Provide the (x, y) coordinate of the cell's center where the given text is located.  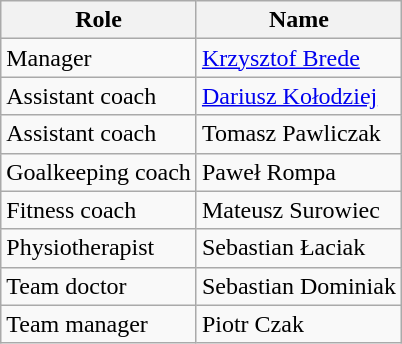
Name (298, 20)
Piotr Czak (298, 324)
Goalkeeping coach (99, 172)
Dariusz Kołodziej (298, 96)
Sebastian Łaciak (298, 248)
Paweł Rompa (298, 172)
Manager (99, 58)
Role (99, 20)
Krzysztof Brede (298, 58)
Tomasz Pawliczak (298, 134)
Team manager (99, 324)
Physiotherapist (99, 248)
Fitness coach (99, 210)
Team doctor (99, 286)
Sebastian Dominiak (298, 286)
Mateusz Surowiec (298, 210)
